Pinpoint the cell where the given text exists, returning its [X, Y] midpoint coordinate. 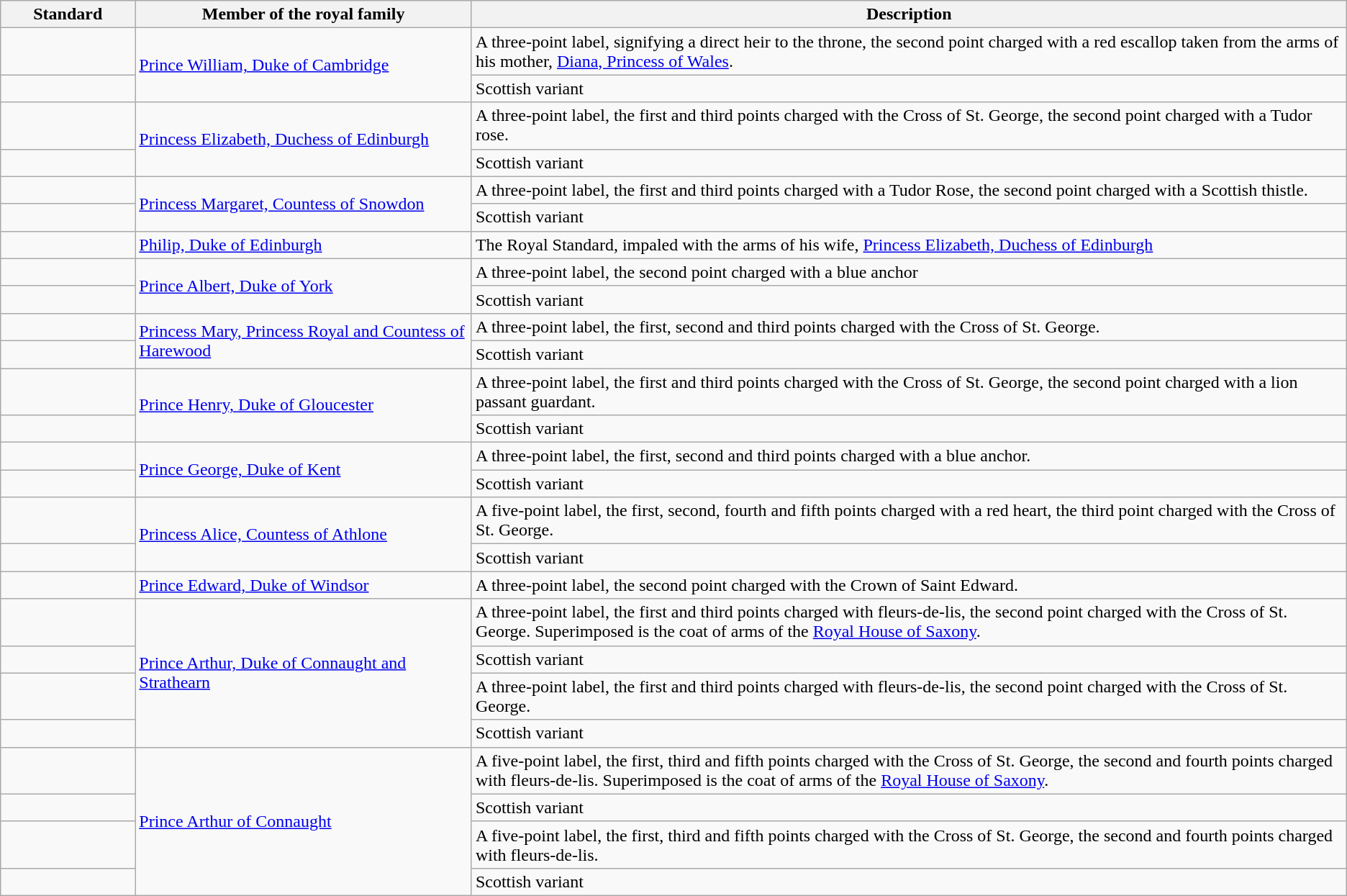
Prince Arthur of Connaught [304, 821]
Prince Edward, Duke of Windsor [304, 585]
Prince George, Duke of Kent [304, 470]
Princess Elizabeth, Duchess of Edinburgh [304, 140]
Princess Alice, Countess of Athlone [304, 534]
Prince Henry, Duke of Gloucester [304, 406]
Prince Arthur, Duke of Connaught and Strathearn [304, 673]
Member of the royal family [304, 14]
Description [909, 14]
Prince William, Duke of Cambridge [304, 65]
A three-point label, the first, second and third points charged with a blue anchor. [909, 456]
A three-point label, the first and third points charged with fleurs-de-lis, the second point charged with the Cross of St. George. [909, 697]
A three-point label, the first and third points charged with a Tudor Rose, the second point charged with a Scottish thistle. [909, 190]
A five-point label, the first, second, fourth and fifth points charged with a red heart, the third point charged with the Cross of St. George. [909, 521]
A five-point label, the first, third and fifth points charged with the Cross of St. George, the second and fourth points charged with fleurs-de-lis. [909, 845]
A three-point label, the first and third points charged with the Cross of St. George, the second point charged with a lion passant guardant. [909, 392]
Standard [68, 14]
A three-point label, the first and third points charged with the Cross of St. George, the second point charged with a Tudor rose. [909, 125]
Princess Mary, Princess Royal and Countess of Harewood [304, 340]
Philip, Duke of Edinburgh [304, 245]
A three-point label, the second point charged with the Crown of Saint Edward. [909, 585]
Princess Margaret, Countess of Snowdon [304, 204]
A three-point label, the second point charged with a blue anchor [909, 272]
A three-point label, the first, second and third points charged with the Cross of St. George. [909, 327]
Prince Albert, Duke of York [304, 286]
The Royal Standard, impaled with the arms of his wife, Princess Elizabeth, Duchess of Edinburgh [909, 245]
